Output the (x, y) coordinate of the center of the cell containing the given text.  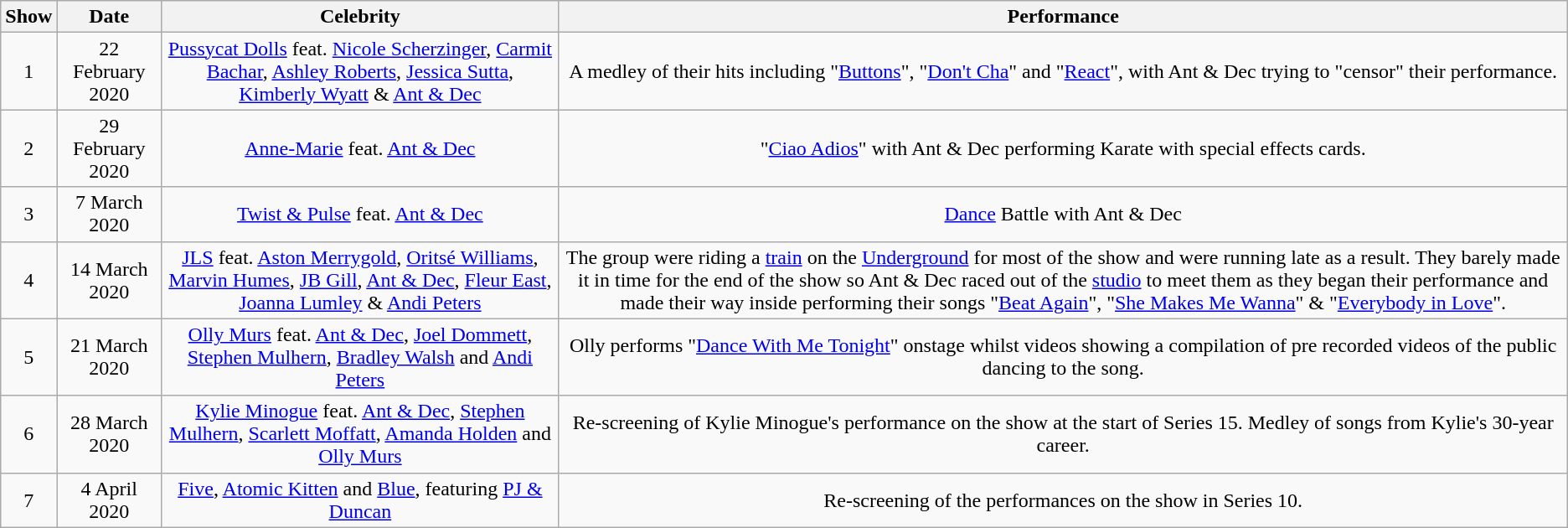
Kylie Minogue feat. Ant & Dec, Stephen Mulhern, Scarlett Moffatt, Amanda Holden and Olly Murs (360, 434)
7 (28, 500)
6 (28, 434)
Twist & Pulse feat. Ant & Dec (360, 215)
Anne-Marie feat. Ant & Dec (360, 148)
14 March 2020 (109, 280)
7 March 2020 (109, 215)
5 (28, 357)
Show (28, 17)
22 February 2020 (109, 71)
"Ciao Adios" with Ant & Dec performing Karate with special effects cards. (1063, 148)
Date (109, 17)
21 March 2020 (109, 357)
JLS feat. Aston Merrygold, Oritsé Williams, Marvin Humes, JB Gill, Ant & Dec, Fleur East, Joanna Lumley & Andi Peters (360, 280)
Re-screening of Kylie Minogue's performance on the show at the start of Series 15. Medley of songs from Kylie's 30-year career. (1063, 434)
Dance Battle with Ant & Dec (1063, 215)
29 February 2020 (109, 148)
28 March 2020 (109, 434)
Olly Murs feat. Ant & Dec, Joel Dommett, Stephen Mulhern, Bradley Walsh and Andi Peters (360, 357)
Re-screening of the performances on the show in Series 10. (1063, 500)
4 (28, 280)
1 (28, 71)
4 April 2020 (109, 500)
Pussycat Dolls feat. Nicole Scherzinger, Carmit Bachar, Ashley Roberts, Jessica Sutta, Kimberly Wyatt & Ant & Dec (360, 71)
A medley of their hits including "Buttons", "Don't Cha" and "React", with Ant & Dec trying to "censor" their performance. (1063, 71)
2 (28, 148)
Celebrity (360, 17)
3 (28, 215)
Five, Atomic Kitten and Blue, featuring PJ & Duncan (360, 500)
Olly performs "Dance With Me Tonight" onstage whilst videos showing a compilation of pre recorded videos of the public dancing to the song. (1063, 357)
Performance (1063, 17)
